From the cell containing the given text, extract its center point as [x, y] coordinate. 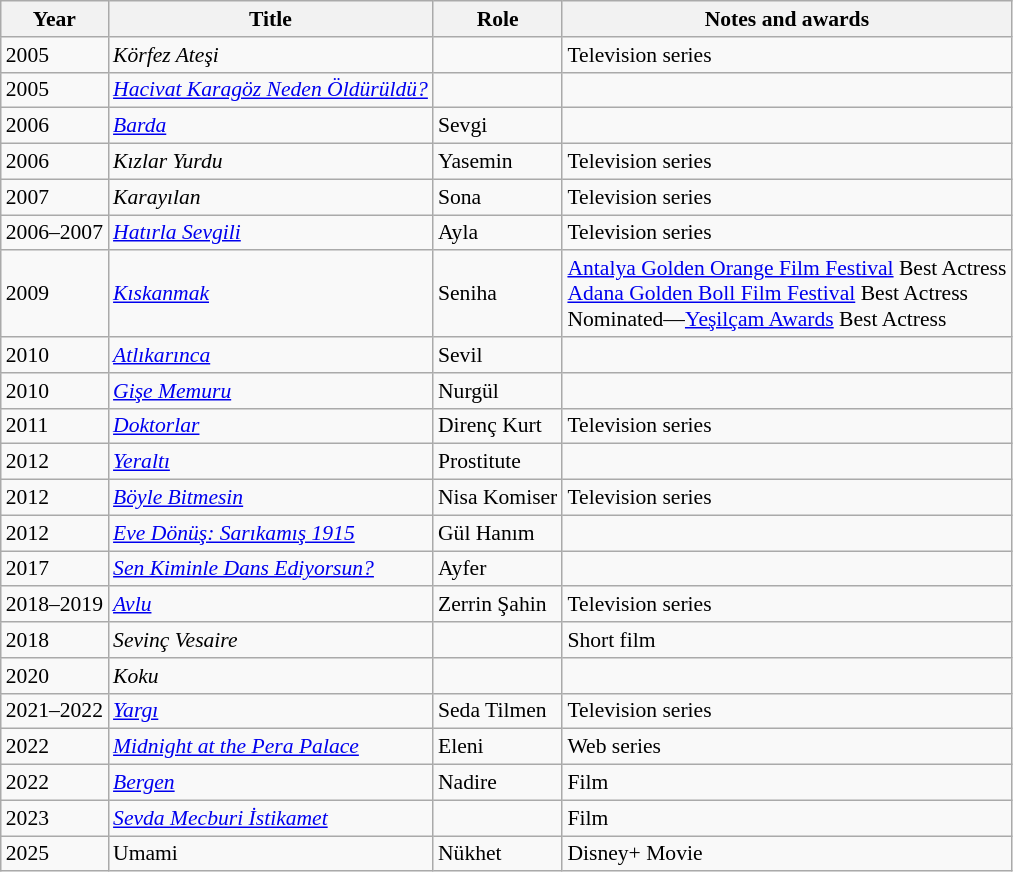
2020 [54, 676]
2021–2022 [54, 711]
2011 [54, 426]
2023 [54, 818]
Ayla [498, 233]
Ayfer [498, 569]
Yargı [270, 711]
Gül Hanım [498, 533]
Role [498, 19]
2018–2019 [54, 605]
2017 [54, 569]
Atlıkarınca [270, 355]
Nükhet [498, 854]
Nadire [498, 783]
Title [270, 19]
Hatırla Sevgili [270, 233]
Disney+ Movie [786, 854]
Short film [786, 640]
Eve Dönüş: Sarıkamış 1915 [270, 533]
Notes and awards [786, 19]
Yeraltı [270, 462]
Nisa Komiser [498, 498]
Sevda Mecburi İstikamet [270, 818]
2025 [54, 854]
Sona [498, 197]
Koku [270, 676]
Seda Tilmen [498, 711]
Gişe Memuru [270, 391]
2018 [54, 640]
Nurgül [498, 391]
Umami [270, 854]
Antalya Golden Orange Film Festival Best Actress Adana Golden Boll Film Festival Best Actress Nominated—Yeşilçam Awards Best Actress [786, 294]
Sevinç Vesaire [270, 640]
Web series [786, 747]
Yasemin [498, 162]
Bergen [270, 783]
2006–2007 [54, 233]
Körfez Ateşi [270, 55]
Böyle Bitmesin [270, 498]
Kızlar Yurdu [270, 162]
Doktorlar [270, 426]
Midnight at the Pera Palace [270, 747]
Barda [270, 126]
Hacivat Karagöz Neden Öldürüldü? [270, 90]
Avlu [270, 605]
Karayılan [270, 197]
Year [54, 19]
Direnç Kurt [498, 426]
Seniha [498, 294]
2009 [54, 294]
Sevil [498, 355]
Eleni [498, 747]
2007 [54, 197]
Sen Kiminle Dans Ediyorsun? [270, 569]
Prostitute [498, 462]
Kıskanmak [270, 294]
Zerrin Şahin [498, 605]
Sevgi [498, 126]
